Identify which cell holds the provided text, then report its [X, Y] central coordinate. 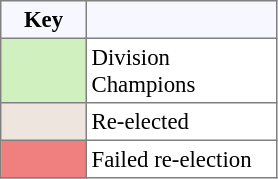
Re-elected [181, 122]
Key [44, 20]
Division Champions [181, 70]
Failed re-election [181, 159]
